Identify which cell holds the provided text, then report its [X, Y] central coordinate. 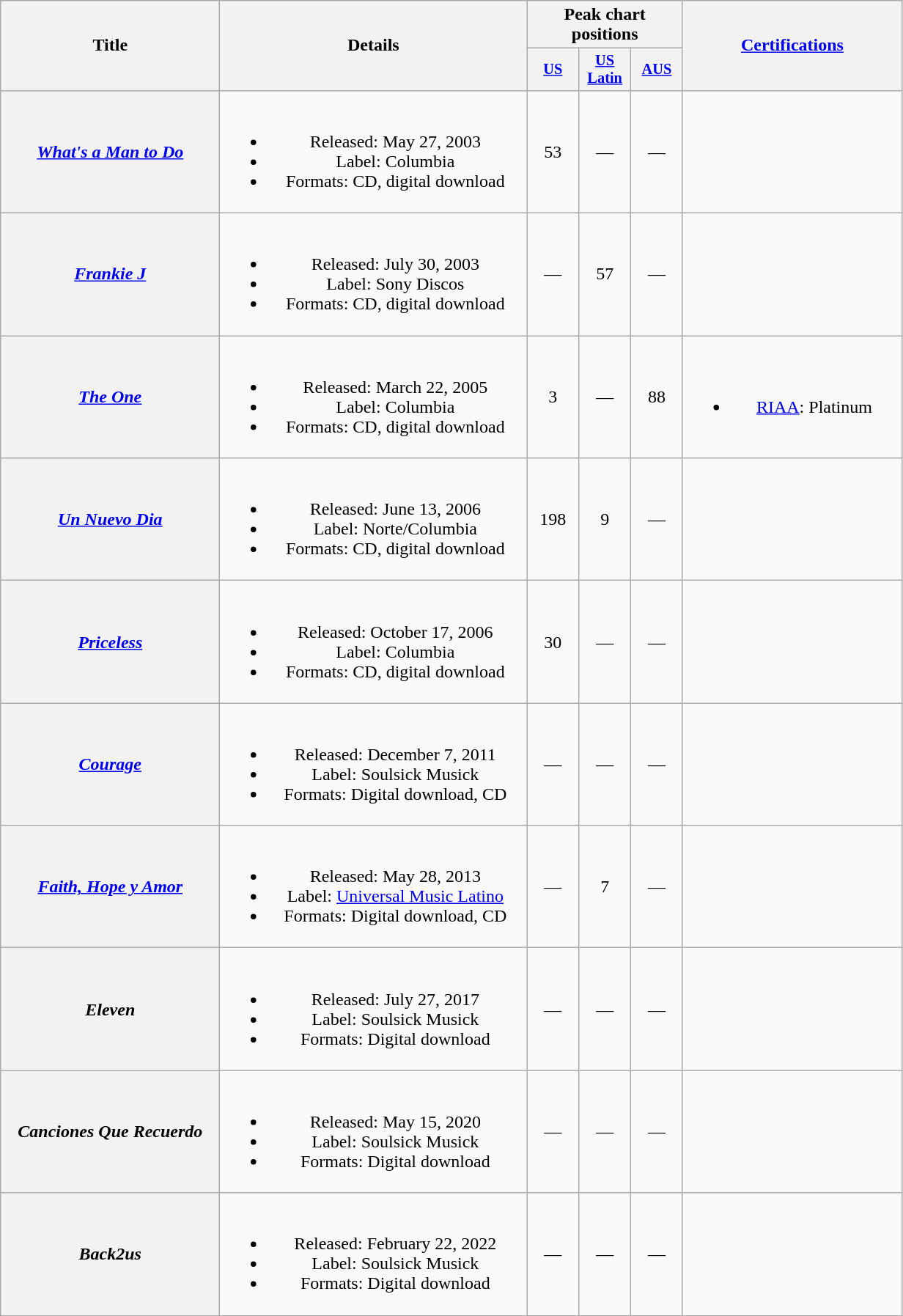
What's a Man to Do [110, 151]
Frankie J [110, 274]
Certifications [792, 45]
198 [553, 519]
Released: March 22, 2005Label: ColumbiaFormats: CD, digital download [374, 397]
Released: December 7, 2011Label: Soulsick MusickFormats: Digital download, CD [374, 764]
AUS [657, 70]
Released: July 30, 2003Label: Sony DiscosFormats: CD, digital download [374, 274]
Released: October 17, 2006Label: ColumbiaFormats: CD, digital download [374, 642]
Title [110, 45]
30 [553, 642]
Released: June 13, 2006Label: Norte/ColumbiaFormats: CD, digital download [374, 519]
53 [553, 151]
Back2us [110, 1254]
US Latin [605, 70]
Released: May 27, 2003Label: ColumbiaFormats: CD, digital download [374, 151]
The One [110, 397]
Released: May 15, 2020Label: Soulsick MusickFormats: Digital download [374, 1132]
Faith, Hope y Amor [110, 887]
Courage [110, 764]
Canciones Que Recuerdo [110, 1132]
Un Nuevo Dia [110, 519]
Released: July 27, 2017Label: Soulsick MusickFormats: Digital download [374, 1009]
Eleven [110, 1009]
RIAA: Platinum [792, 397]
3 [553, 397]
88 [657, 397]
7 [605, 887]
Released: May 28, 2013Label: Universal Music LatinoFormats: Digital download, CD [374, 887]
9 [605, 519]
Peak chart positions [605, 25]
Released: February 22, 2022Label: Soulsick MusickFormats: Digital download [374, 1254]
US [553, 70]
57 [605, 274]
Priceless [110, 642]
Details [374, 45]
